Return (X, Y) of the center of cell containing provided text 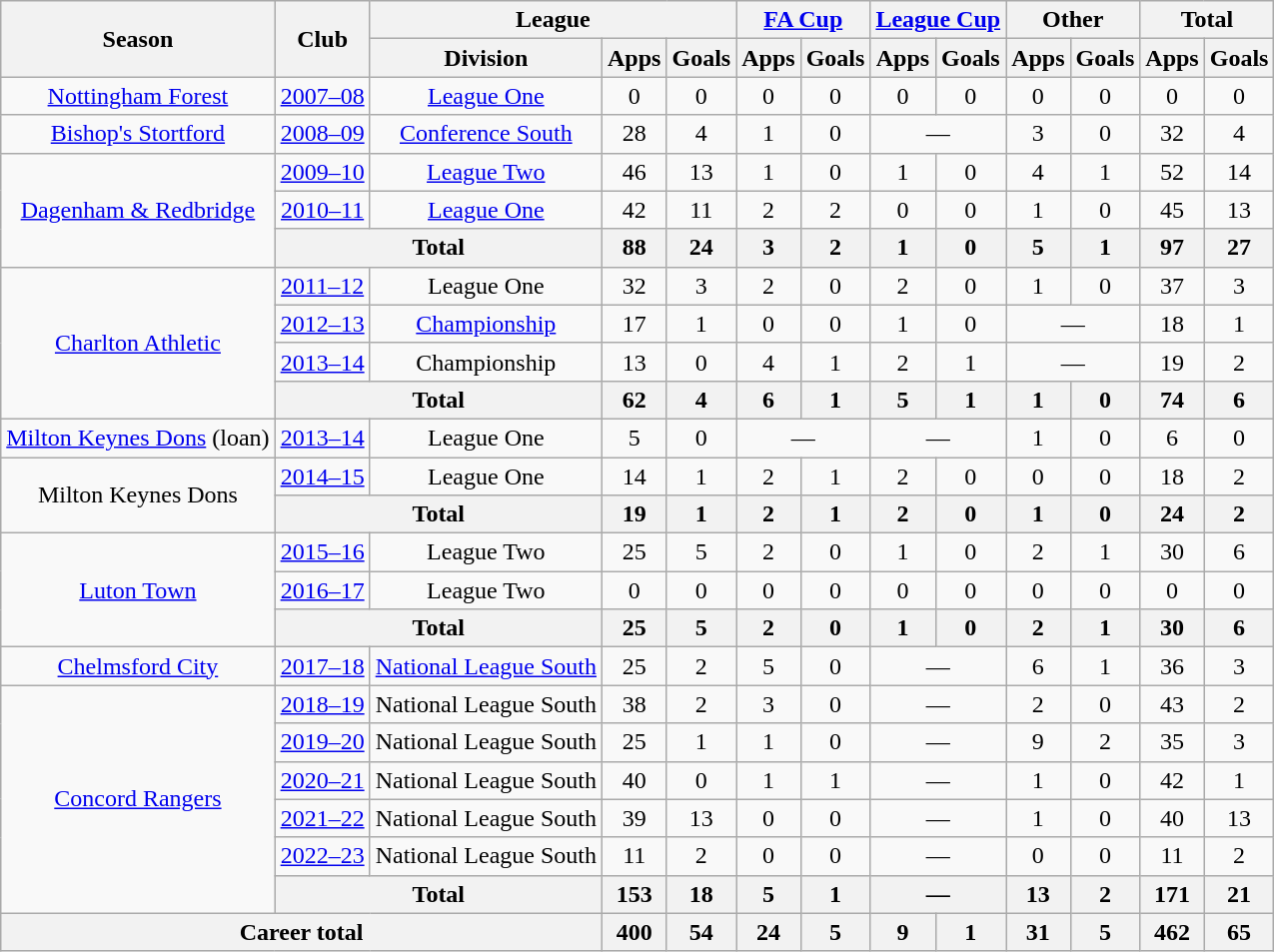
2020–21 (322, 780)
52 (1172, 172)
2018–19 (322, 704)
43 (1172, 704)
2010–11 (322, 210)
League (554, 20)
88 (635, 248)
38 (635, 704)
97 (1172, 248)
Division (486, 58)
2009–10 (322, 172)
Club (322, 39)
Charlton Athletic (138, 343)
Milton Keynes Dons (loan) (138, 438)
Luton Town (138, 590)
Other (1073, 20)
FA Cup (803, 20)
62 (635, 400)
2011–12 (322, 286)
27 (1239, 248)
Career total (302, 932)
Concord Rangers (138, 799)
74 (1172, 400)
Bishop's Stortford (138, 134)
2007–08 (322, 96)
37 (1172, 286)
35 (1172, 742)
2019–20 (322, 742)
28 (635, 134)
21 (1239, 894)
2014–15 (322, 476)
65 (1239, 932)
39 (635, 818)
54 (701, 932)
2016–17 (322, 590)
Dagenham & Redbridge (138, 210)
2012–13 (322, 324)
Conference South (486, 134)
17 (635, 324)
Milton Keynes Dons (138, 495)
31 (1038, 932)
2017–18 (322, 666)
League Cup (938, 20)
2015–16 (322, 552)
Nottingham Forest (138, 96)
2021–22 (322, 818)
171 (1172, 894)
Season (138, 39)
36 (1172, 666)
462 (1172, 932)
46 (635, 172)
2008–09 (322, 134)
Chelmsford City (138, 666)
45 (1172, 210)
400 (635, 932)
2022–23 (322, 856)
153 (635, 894)
